For the text-containing cell, return its midpoint in (x, y) coordinate format. 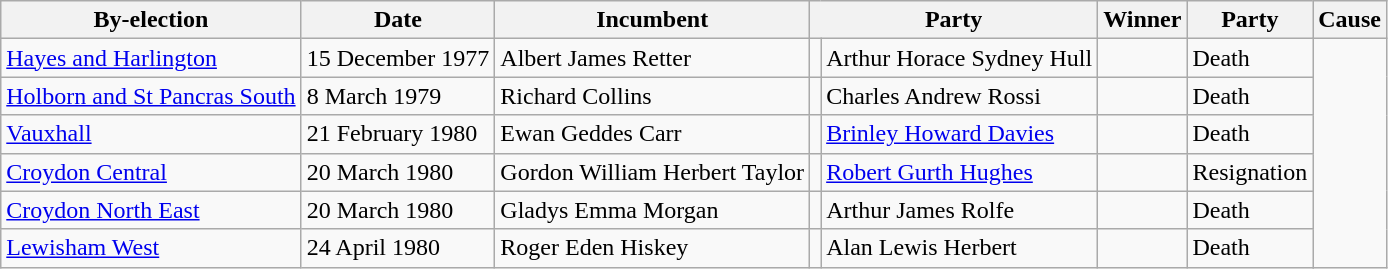
8 March 1979 (398, 96)
21 February 1980 (398, 134)
Albert James Retter (652, 58)
Croydon North East (151, 210)
Roger Eden Hiskey (652, 248)
Gladys Emma Morgan (652, 210)
Resignation (1250, 172)
Lewisham West (151, 248)
24 April 1980 (398, 248)
Incumbent (652, 20)
Vauxhall (151, 134)
Date (398, 20)
Charles Andrew Rossi (960, 96)
Richard Collins (652, 96)
By-election (151, 20)
Robert Gurth Hughes (960, 172)
Arthur James Rolfe (960, 210)
Ewan Geddes Carr (652, 134)
Holborn and St Pancras South (151, 96)
Cause (1350, 20)
Winner (1142, 20)
15 December 1977 (398, 58)
Gordon William Herbert Taylor (652, 172)
Arthur Horace Sydney Hull (960, 58)
Brinley Howard Davies (960, 134)
Croydon Central (151, 172)
Hayes and Harlington (151, 58)
Alan Lewis Herbert (960, 248)
